Output the (x, y) coordinate of the center of the cell containing the given text.  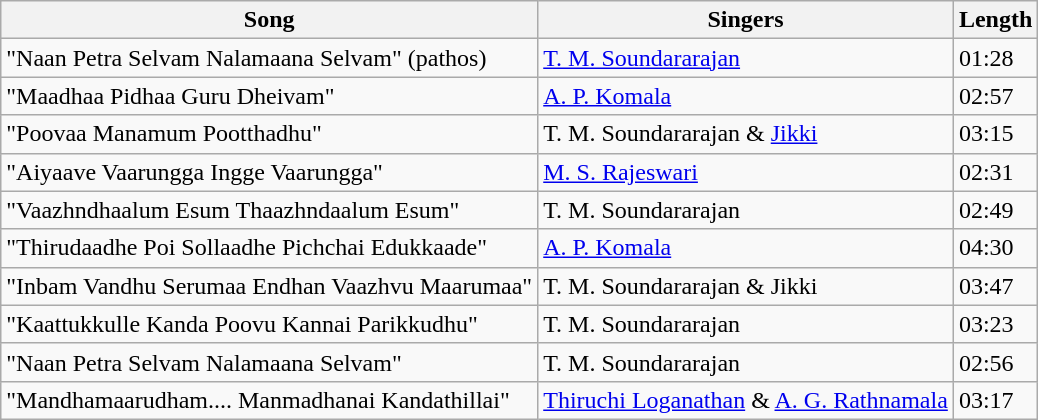
"Vaazhndhaalum Esum Thaazhndaalum Esum" (270, 210)
Singers (746, 20)
Song (270, 20)
04:30 (995, 248)
"Mandhamaarudham.... Manmadhanai Kandathillai" (270, 400)
"Kaattukkulle Kanda Poovu Kannai Parikkudhu" (270, 324)
02:56 (995, 362)
02:49 (995, 210)
01:28 (995, 58)
03:15 (995, 134)
"Naan Petra Selvam Nalamaana Selvam" (270, 362)
M. S. Rajeswari (746, 172)
03:23 (995, 324)
Length (995, 20)
"Poovaa Manamum Pootthadhu" (270, 134)
02:57 (995, 96)
"Aiyaave Vaarungga Ingge Vaarungga" (270, 172)
Thiruchi Loganathan & A. G. Rathnamala (746, 400)
"Naan Petra Selvam Nalamaana Selvam" (pathos) (270, 58)
"Inbam Vandhu Serumaa Endhan Vaazhvu Maarumaa" (270, 286)
02:31 (995, 172)
03:17 (995, 400)
03:47 (995, 286)
"Maadhaa Pidhaa Guru Dheivam" (270, 96)
"Thirudaadhe Poi Sollaadhe Pichchai Edukkaade" (270, 248)
